Output the [x, y] coordinate of the center of the cell containing the given text.  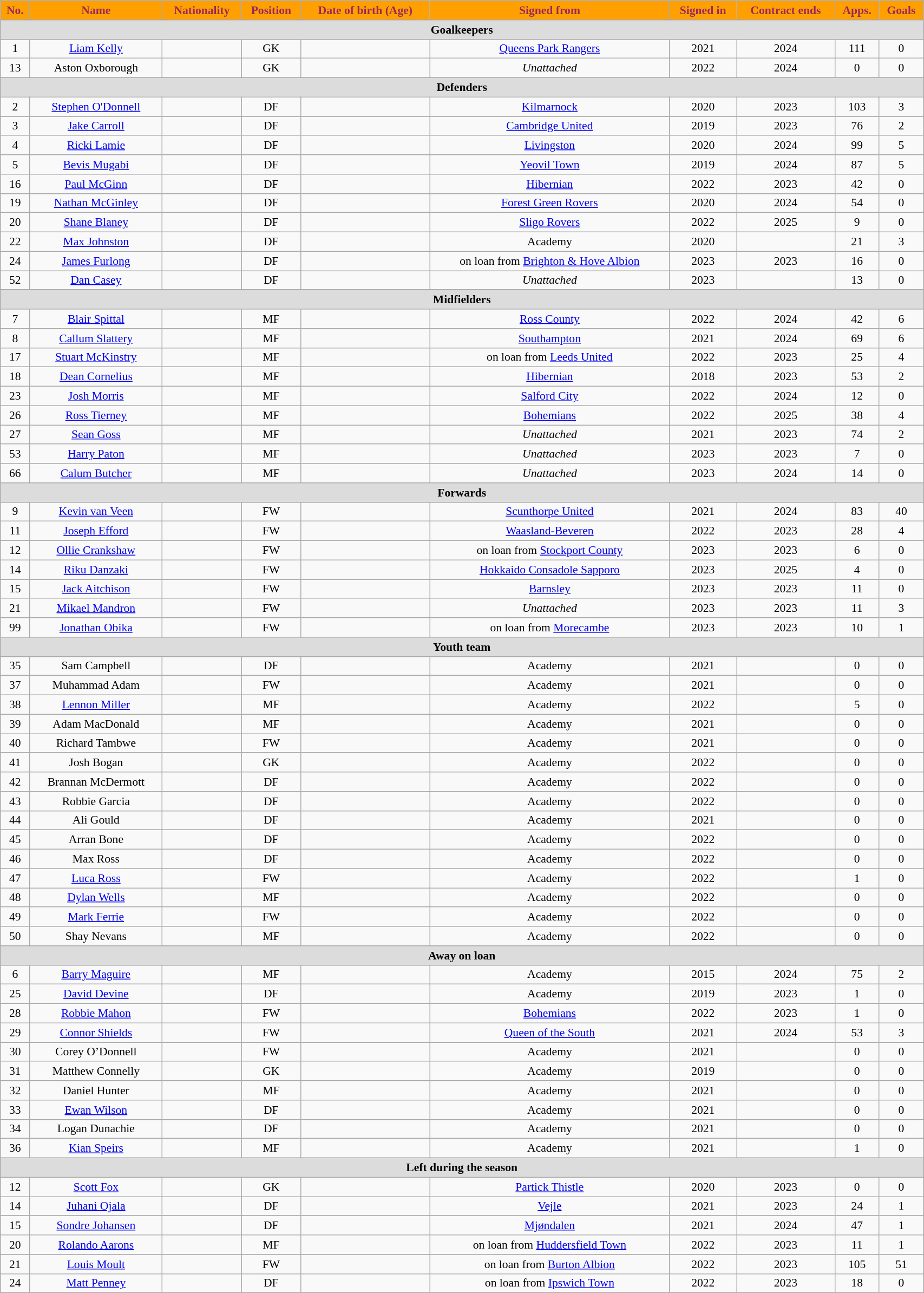
Name [96, 10]
Ricki Lamie [96, 146]
52 [15, 280]
29 [15, 1033]
Logan Dunachie [96, 1129]
Max Johnston [96, 242]
23 [15, 396]
Jonathan Obika [96, 628]
Left during the season [462, 1168]
36 [15, 1148]
Blair Spittal [96, 319]
Kilmarnock [550, 107]
Queen of the South [550, 1033]
Max Ross [96, 859]
2015 [703, 975]
48 [15, 898]
50 [15, 936]
74 [857, 435]
Forwards [462, 493]
Barnsley [550, 589]
Signed from [550, 10]
Matthew Connelly [96, 1072]
Liam Kelly [96, 49]
Brannan McDermott [96, 782]
39 [15, 724]
Sean Goss [96, 435]
Jake Carroll [96, 126]
45 [15, 840]
43 [15, 801]
Ali Gould [96, 820]
Ewan Wilson [96, 1110]
Barry Maguire [96, 975]
66 [15, 473]
Kevin van Veen [96, 512]
Yeovil Town [550, 165]
Adam MacDonald [96, 724]
46 [15, 859]
Defenders [462, 88]
Mark Ferrie [96, 917]
Kian Speirs [96, 1148]
Dylan Wells [96, 898]
Richard Tambwe [96, 743]
8 [15, 338]
75 [857, 975]
Stephen O'Donnell [96, 107]
Goalkeepers [462, 30]
Nationality [202, 10]
Bevis Mugabi [96, 165]
Midfielders [462, 300]
Matt Penney [96, 1283]
Salford City [550, 396]
32 [15, 1090]
Robbie Mahon [96, 1014]
Ross County [550, 319]
Joseph Efford [96, 531]
54 [857, 203]
Livingston [550, 146]
2018 [703, 377]
Partick Thistle [550, 1187]
on loan from Brighton & Hove Albion [550, 261]
Sam Campbell [96, 666]
Josh Bogan [96, 763]
Dean Cornelius [96, 377]
Ross Tierney [96, 415]
Riku Danzaki [96, 570]
Position [271, 10]
Rolando Aarons [96, 1245]
44 [15, 820]
Waasland-Beveren [550, 531]
Muhammad Adam [96, 685]
111 [857, 49]
Corey O’Donnell [96, 1052]
on loan from Stockport County [550, 551]
Juhani Ojala [96, 1206]
22 [15, 242]
on loan from Ipswich Town [550, 1283]
49 [15, 917]
on loan from Leeds United [550, 357]
Apps. [857, 10]
31 [15, 1072]
33 [15, 1110]
Mjøndalen [550, 1226]
Ollie Crankshaw [96, 551]
Away on loan [462, 956]
Jack Aitchison [96, 589]
Scott Fox [96, 1187]
103 [857, 107]
Southampton [550, 338]
David Devine [96, 994]
10 [857, 628]
27 [15, 435]
Shay Nevans [96, 936]
76 [857, 126]
83 [857, 512]
Aston Oxborough [96, 68]
Sligo Rovers [550, 223]
No. [15, 10]
Forest Green Rovers [550, 203]
34 [15, 1129]
Hokkaido Consadole Sapporo [550, 570]
Cambridge United [550, 126]
51 [901, 1264]
Arran Bone [96, 840]
Shane Blaney [96, 223]
Signed in [703, 10]
Contract ends [786, 10]
Josh Morris [96, 396]
James Furlong [96, 261]
69 [857, 338]
Scunthorpe United [550, 512]
Calum Butcher [96, 473]
Robbie Garcia [96, 801]
41 [15, 763]
37 [15, 685]
Youth team [462, 647]
Paul McGinn [96, 184]
Daniel Hunter [96, 1090]
Luca Ross [96, 878]
Mikael Mandron [96, 609]
Goals [901, 10]
Connor Shields [96, 1033]
Harry Paton [96, 454]
on loan from Burton Albion [550, 1264]
35 [15, 666]
105 [857, 1264]
Dan Casey [96, 280]
19 [15, 203]
Nathan McGinley [96, 203]
Queens Park Rangers [550, 49]
on loan from Huddersfield Town [550, 1245]
Sondre Johansen [96, 1226]
Callum Slattery [96, 338]
26 [15, 415]
Stuart McKinstry [96, 357]
Louis Moult [96, 1264]
Date of birth (Age) [365, 10]
Vejle [550, 1206]
17 [15, 357]
on loan from Morecambe [550, 628]
30 [15, 1052]
Lennon Miller [96, 705]
87 [857, 165]
